Detect which cell encompasses the target text, then output its [x, y] center coordinate. 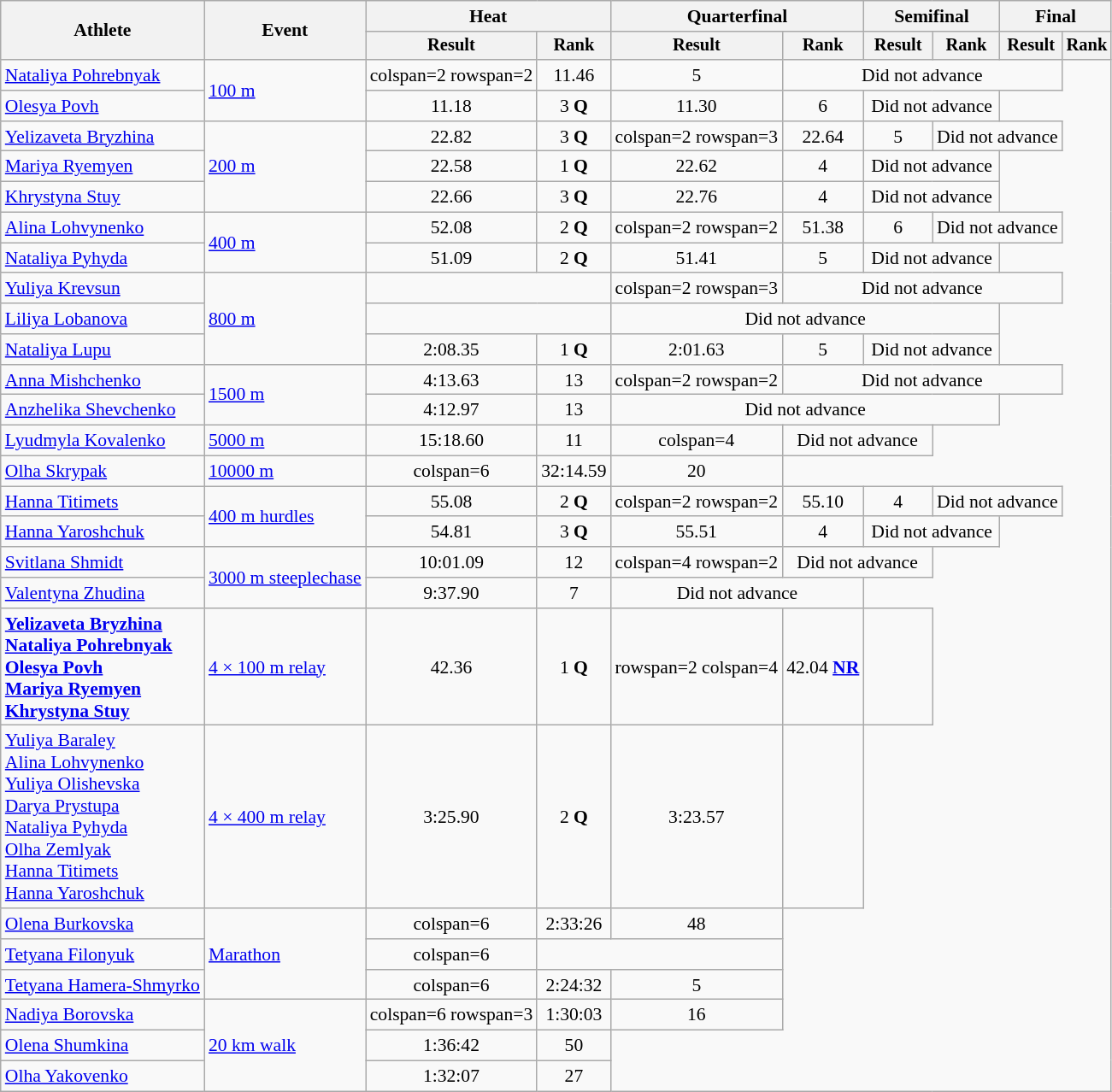
9:37.90 [451, 593]
400 m hurdles [285, 516]
Yelizaveta BryzhinaNataliya PohrebnyakOlesya PovhMariya RyemyenKhrystyna Stuy [103, 667]
Final [1056, 16]
3:25.90 [451, 817]
Anzhelika Shevchenko [103, 410]
22.66 [451, 197]
Valentyna Zhudina [103, 593]
800 m [285, 320]
Quarterfinal [738, 16]
1:36:42 [451, 1046]
4 × 100 m relay [285, 667]
Alina Lohvynenko [103, 228]
2:24:32 [574, 985]
50 [574, 1046]
20 [697, 472]
Hanna Titimets [103, 502]
11.30 [697, 106]
3:23.57 [697, 817]
2:01.63 [697, 349]
7 [574, 593]
100 m [285, 91]
10:01.09 [451, 562]
Olena Burkovska [103, 924]
22.58 [451, 167]
27 [574, 1077]
11.46 [574, 75]
2:08.35 [451, 349]
Yuliya Krevsun [103, 289]
Khrystyna Stuy [103, 197]
Hanna Yaroshchuk [103, 532]
11.18 [451, 106]
Anna Mishchenko [103, 380]
Event [285, 31]
Nataliya Pohrebnyak [103, 75]
55.10 [822, 502]
Nataliya Pyhyda [103, 258]
Yelizaveta Bryzhina [103, 137]
22.62 [697, 167]
Olha Yakovenko [103, 1077]
Olha Skrypak [103, 472]
22.76 [697, 197]
22.64 [822, 137]
42.36 [451, 667]
3000 m steeplechase [285, 578]
51.09 [451, 258]
54.81 [451, 532]
32:14.59 [574, 472]
Tetyana Hamera-Shmyrko [103, 985]
200 m [285, 167]
Yuliya BaraleyAlina LohvynenkoYuliya OlishevskaDarya PrystupaNataliya PyhydaOlha ZemlyakHanna TitimetsHanna Yaroshchuk [103, 817]
55.51 [697, 532]
55.08 [451, 502]
16 [697, 1015]
Semifinal [932, 16]
5000 m [285, 441]
Heat [489, 16]
15:18.60 [451, 441]
Liliya Lobanova [103, 319]
1:30:03 [574, 1015]
11 [574, 441]
51.41 [697, 258]
48 [697, 924]
1:32:07 [451, 1077]
12 [574, 562]
52.08 [451, 228]
Mariya Ryemyen [103, 167]
Svitlana Shmidt [103, 562]
colspan=6 rowspan=3 [451, 1015]
Olesya Povh [103, 106]
Tetyana Filonyuk [103, 954]
51.38 [822, 228]
4:13.63 [451, 380]
Nadiya Borovska [103, 1015]
2:33:26 [574, 924]
Nataliya Lupu [103, 349]
Olena Shumkina [103, 1046]
Athlete [103, 31]
10000 m [285, 472]
colspan=4 rowspan=2 [697, 562]
Lyudmyla Kovalenko [103, 441]
4 × 400 m relay [285, 817]
400 m [285, 243]
20 km walk [285, 1046]
Marathon [285, 954]
22.82 [451, 137]
4:12.97 [451, 410]
rowspan=2 colspan=4 [697, 667]
42.04 NR [822, 667]
colspan=4 [697, 441]
1500 m [285, 395]
